Determine the [X, Y] coordinate at the center of the cell enclosing the given text.  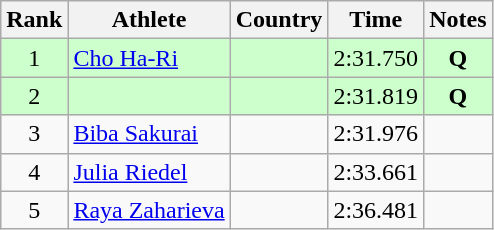
Biba Sakurai [149, 134]
3 [34, 134]
2:33.661 [376, 172]
Notes [458, 20]
Cho Ha-Ri [149, 58]
Rank [34, 20]
4 [34, 172]
Athlete [149, 20]
Time [376, 20]
Julia Riedel [149, 172]
1 [34, 58]
Raya Zaharieva [149, 210]
2:36.481 [376, 210]
2:31.819 [376, 96]
2:31.750 [376, 58]
2:31.976 [376, 134]
Country [279, 20]
2 [34, 96]
5 [34, 210]
